Extract the (X, Y) coordinate from the center of the cell holding the provided text.  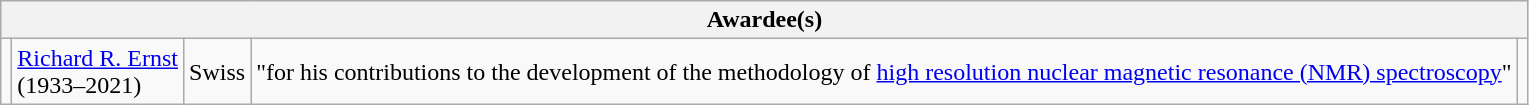
"for his contributions to the development of the methodology of high resolution nuclear magnetic resonance (NMR) spectroscopy" (884, 72)
Awardee(s) (764, 20)
Swiss (218, 72)
Richard R. Ernst(1933–2021) (98, 72)
